Extract the (X, Y) coordinate from the center of the cell holding the provided text.  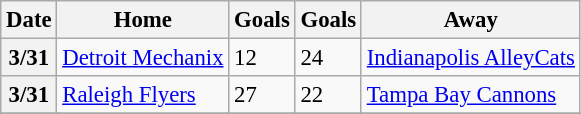
Home (143, 20)
27 (262, 95)
Tampa Bay Cannons (470, 95)
Detroit Mechanix (143, 58)
22 (328, 95)
Raleigh Flyers (143, 95)
Away (470, 20)
24 (328, 58)
Date (29, 20)
Indianapolis AlleyCats (470, 58)
12 (262, 58)
